Return the (X, Y) coordinate for the center point of the cell that contains the specified text.  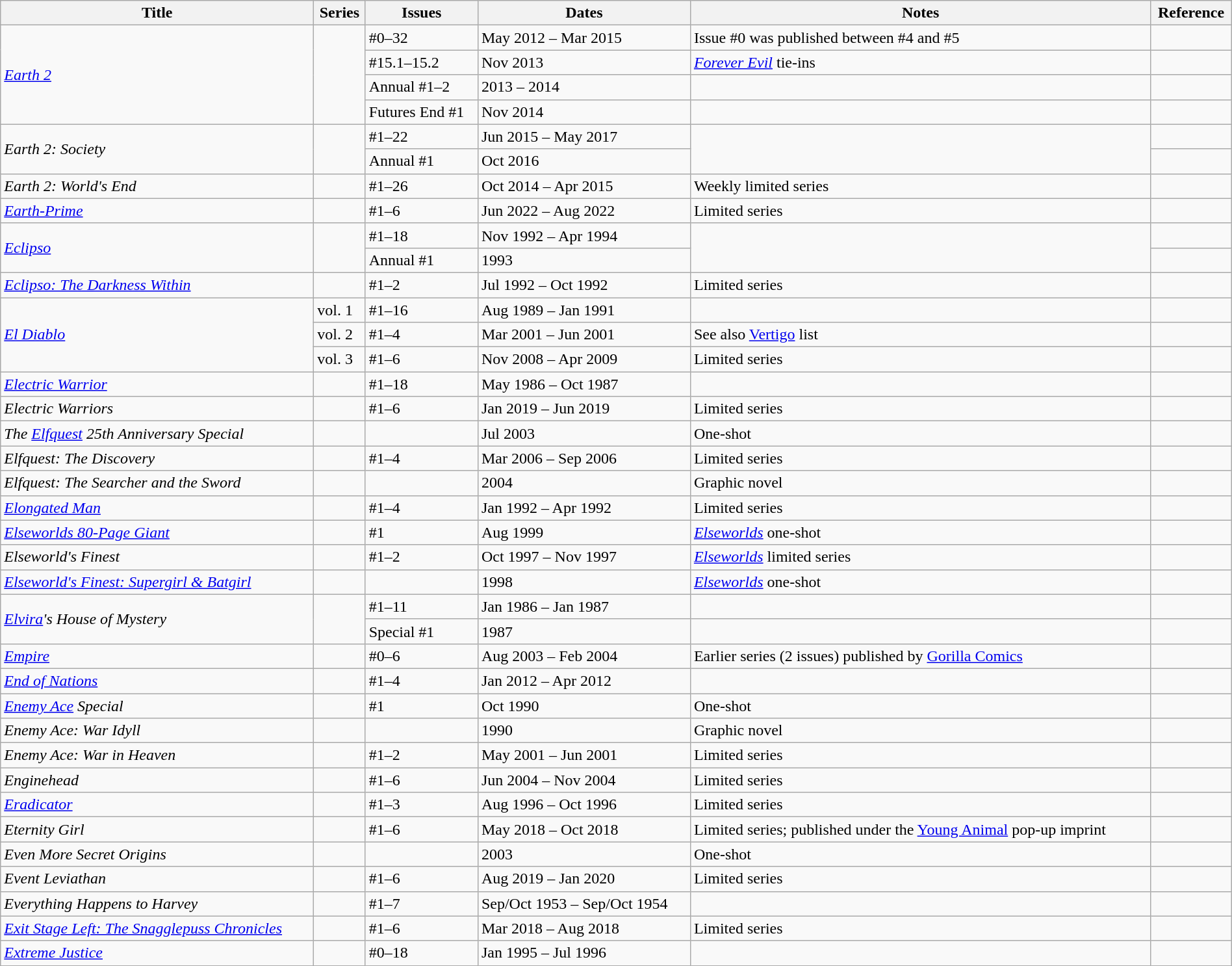
Title (157, 13)
Mar 2018 – Aug 2018 (584, 928)
Earth 2: Society (157, 149)
May 2018 – Oct 2018 (584, 829)
1993 (584, 260)
Enemy Ace: War in Heaven (157, 755)
Extreme Justice (157, 953)
Electric Warriors (157, 409)
Eclipso (157, 248)
Earth-Prime (157, 211)
#1–16 (421, 310)
May 2012 – Mar 2015 (584, 38)
Enemy Ace Special (157, 705)
Aug 1989 – Jan 1991 (584, 310)
Eternity Girl (157, 829)
Series (339, 13)
#0–6 (421, 656)
vol. 3 (339, 359)
Jul 1992 – Oct 1992 (584, 285)
Eradicator (157, 805)
Oct 2014 – Apr 2015 (584, 186)
Jun 2004 – Nov 2004 (584, 780)
vol. 2 (339, 335)
Jan 1992 – Apr 1992 (584, 508)
Elseworlds 80-Page Giant (157, 532)
#1–22 (421, 137)
Dates (584, 13)
Nov 2008 – Apr 2009 (584, 359)
Exit Stage Left: The Snagglepuss Chronicles (157, 928)
#1–3 (421, 805)
Elvira's House of Mystery (157, 619)
Aug 1999 (584, 532)
May 2001 – Jun 2001 (584, 755)
#0–18 (421, 953)
#1–7 (421, 904)
Electric Warrior (157, 384)
#0–32 (421, 38)
Event Leviathan (157, 879)
Special #1 (421, 631)
Limited series; published under the Young Animal pop-up imprint (920, 829)
Earlier series (2 issues) published by Gorilla Comics (920, 656)
Jan 1986 – Jan 1987 (584, 607)
Jan 2012 – Apr 2012 (584, 681)
Mar 2001 – Jun 2001 (584, 335)
Aug 2003 – Feb 2004 (584, 656)
Even More Secret Origins (157, 854)
Annual #1–2 (421, 87)
Elfquest: The Searcher and the Sword (157, 483)
Forever Evil tie-ins (920, 62)
Elfquest: The Discovery (157, 458)
Jun 2015 – May 2017 (584, 137)
Aug 1996 – Oct 1996 (584, 805)
#15.1–15.2 (421, 62)
Issue #0 was published between #4 and #5 (920, 38)
Mar 2006 – Sep 2006 (584, 458)
Earth 2 (157, 75)
The Elfquest 25th Anniversary Special (157, 434)
1990 (584, 731)
Nov 2013 (584, 62)
#1–11 (421, 607)
#1–26 (421, 186)
May 1986 – Oct 1987 (584, 384)
Weekly limited series (920, 186)
2013 – 2014 (584, 87)
Issues (421, 13)
Aug 2019 – Jan 2020 (584, 879)
Nov 2014 (584, 112)
Jan 2019 – Jun 2019 (584, 409)
Reference (1191, 13)
2003 (584, 854)
1987 (584, 631)
Jun 2022 – Aug 2022 (584, 211)
Elseworlds limited series (920, 557)
Elseworld's Finest: Supergirl & Batgirl (157, 582)
Jul 2003 (584, 434)
Oct 2016 (584, 161)
Notes (920, 13)
Enginehead (157, 780)
Elongated Man (157, 508)
Elseworld's Finest (157, 557)
See also Vertigo list (920, 335)
El Diablo (157, 335)
Futures End #1 (421, 112)
Earth 2: World's End (157, 186)
Nov 1992 – Apr 1994 (584, 235)
Everything Happens to Harvey (157, 904)
Oct 1990 (584, 705)
Oct 1997 – Nov 1997 (584, 557)
End of Nations (157, 681)
Enemy Ace: War Idyll (157, 731)
vol. 1 (339, 310)
1998 (584, 582)
Sep/Oct 1953 – Sep/Oct 1954 (584, 904)
Eclipso: The Darkness Within (157, 285)
Jan 1995 – Jul 1996 (584, 953)
Empire (157, 656)
2004 (584, 483)
